Detect which cell encompasses the target text, then output its (X, Y) center coordinate. 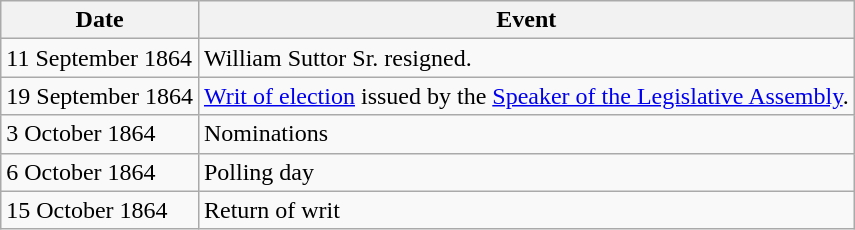
Writ of election issued by the Speaker of the Legislative Assembly. (526, 96)
Polling day (526, 172)
Nominations (526, 134)
Return of writ (526, 210)
15 October 1864 (100, 210)
William Suttor Sr. resigned. (526, 58)
11 September 1864 (100, 58)
Event (526, 20)
19 September 1864 (100, 96)
3 October 1864 (100, 134)
Date (100, 20)
6 October 1864 (100, 172)
